Detect which cell encompasses the target text, then output its [X, Y] center coordinate. 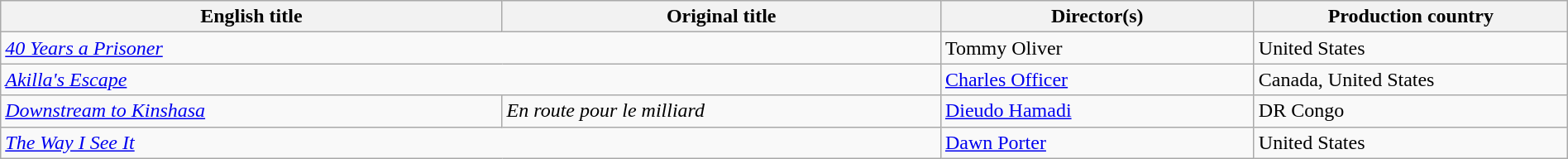
English title [251, 17]
Dawn Porter [1097, 142]
Director(s) [1097, 17]
The Way I See It [471, 142]
Akilla's Escape [471, 79]
Original title [721, 17]
40 Years a Prisoner [471, 48]
Dieudo Hamadi [1097, 111]
Canada, United States [1411, 79]
Downstream to Kinshasa [251, 111]
Tommy Oliver [1097, 48]
En route pour le milliard [721, 111]
Charles Officer [1097, 79]
DR Congo [1411, 111]
Production country [1411, 17]
